Provide the (X, Y) coordinate of the cell's center where the given text is located.  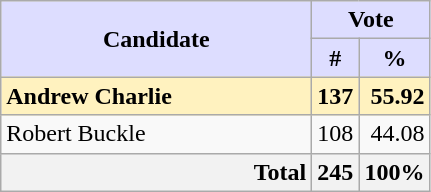
# (336, 58)
137 (336, 96)
Total (156, 172)
44.08 (394, 134)
100% (394, 172)
108 (336, 134)
55.92 (394, 96)
% (394, 58)
Vote (371, 20)
Andrew Charlie (156, 96)
245 (336, 172)
Candidate (156, 39)
Robert Buckle (156, 134)
